For the text-containing cell, return its midpoint in (X, Y) coordinate format. 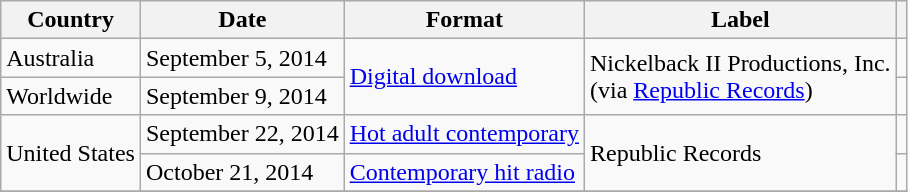
Label (740, 20)
September 22, 2014 (242, 134)
Hot adult contemporary (464, 134)
Format (464, 20)
Date (242, 20)
Republic Records (740, 153)
Nickelback II Productions, Inc. (via Republic Records) (740, 77)
September 5, 2014 (242, 58)
Contemporary hit radio (464, 172)
United States (71, 153)
Digital download (464, 77)
October 21, 2014 (242, 172)
Country (71, 20)
September 9, 2014 (242, 96)
Worldwide (71, 96)
Australia (71, 58)
